Return [X, Y] of the center of cell containing provided text 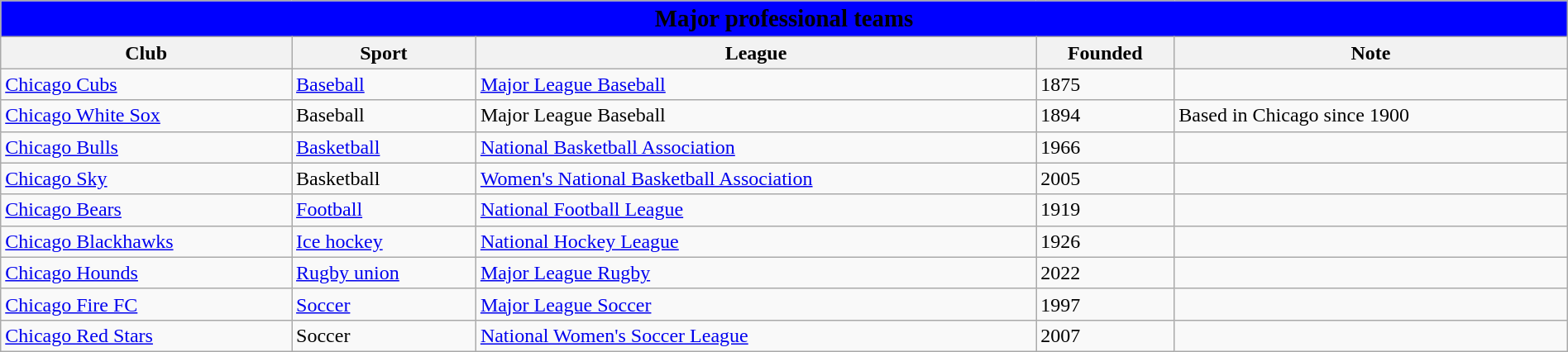
1919 [1105, 210]
League [756, 53]
Chicago Red Stars [146, 335]
Chicago Cubs [146, 84]
1926 [1105, 241]
Women's National Basketball Association [756, 178]
1966 [1105, 147]
Based in Chicago since 1900 [1371, 116]
National Women's Soccer League [756, 335]
2022 [1105, 273]
1875 [1105, 84]
National Football League [756, 210]
Chicago Blackhawks [146, 241]
Rugby union [384, 273]
Note [1371, 53]
Chicago Hounds [146, 273]
Sport [384, 53]
Major League Soccer [756, 304]
Chicago Sky [146, 178]
Football [384, 210]
Club [146, 53]
2007 [1105, 335]
Chicago Bulls [146, 147]
Ice hockey [384, 241]
Founded [1105, 53]
Chicago White Sox [146, 116]
National Hockey League [756, 241]
Chicago Fire FC [146, 304]
National Basketball Association [756, 147]
2005 [1105, 178]
1997 [1105, 304]
Major professional teams [784, 19]
Chicago Bears [146, 210]
1894 [1105, 116]
Major League Rugby [756, 273]
